Extract the (X, Y) coordinate from the center of the cell holding the provided text.  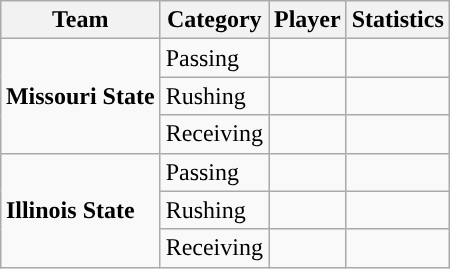
Illinois State (80, 210)
Category (214, 20)
Missouri State (80, 96)
Statistics (398, 20)
Team (80, 20)
Player (307, 20)
